Capture the cell that displays the provided text and extract its (X, Y) central coordinate. 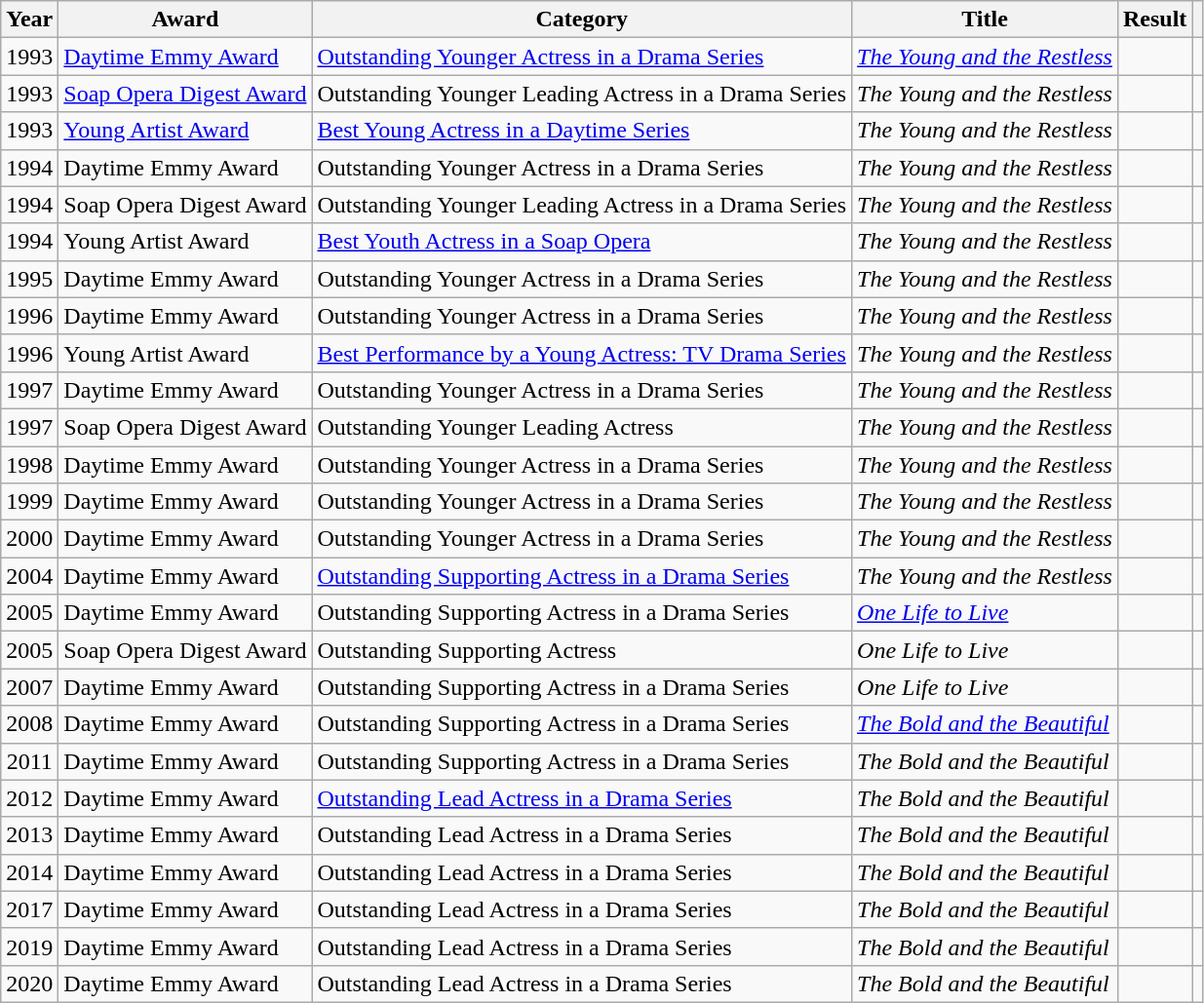
1995 (29, 279)
2000 (29, 539)
2012 (29, 798)
2013 (29, 835)
Outstanding Younger Leading Actress (582, 427)
Outstanding Supporting Actress (582, 650)
2017 (29, 909)
Best Performance by a Young Actress: TV Drama Series (582, 353)
2020 (29, 984)
1999 (29, 502)
Category (582, 19)
2011 (29, 761)
2004 (29, 576)
Year (29, 19)
Title (985, 19)
2014 (29, 872)
2019 (29, 946)
1998 (29, 465)
Best Youth Actress in a Soap Opera (582, 242)
2007 (29, 687)
Award (185, 19)
Best Young Actress in a Daytime Series (582, 131)
2008 (29, 724)
Result (1154, 19)
